Extract the [x, y] coordinate from the center of the cell holding the provided text.  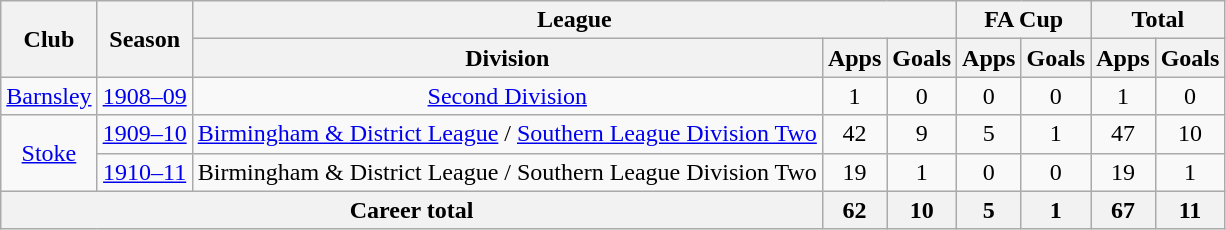
Club [49, 39]
9 [922, 134]
1910–11 [144, 172]
42 [854, 134]
47 [1123, 134]
11 [1190, 210]
Second Division [507, 96]
League [574, 20]
Division [507, 58]
Barnsley [49, 96]
FA Cup [1024, 20]
1909–10 [144, 134]
Career total [412, 210]
1908–09 [144, 96]
Season [144, 39]
67 [1123, 210]
Total [1158, 20]
62 [854, 210]
Stoke [49, 153]
